Find where the given text appears and provide that cell's center as (x, y) coordinate. 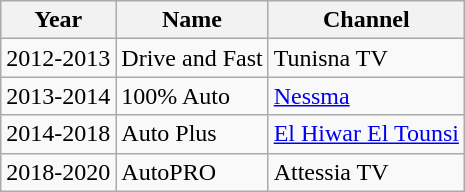
Tunisna TV (366, 58)
2012-2013 (58, 58)
2014-2018 (58, 134)
AutoPRO (192, 172)
2013-2014 (58, 96)
Channel (366, 20)
Auto Plus (192, 134)
Year (58, 20)
Attessia TV (366, 172)
2018-2020 (58, 172)
Name (192, 20)
Drive and Fast (192, 58)
Nessma (366, 96)
El Hiwar El Tounsi (366, 134)
100% Auto (192, 96)
